Search for the cell housing the specified text and yield its (X, Y) center coordinate. 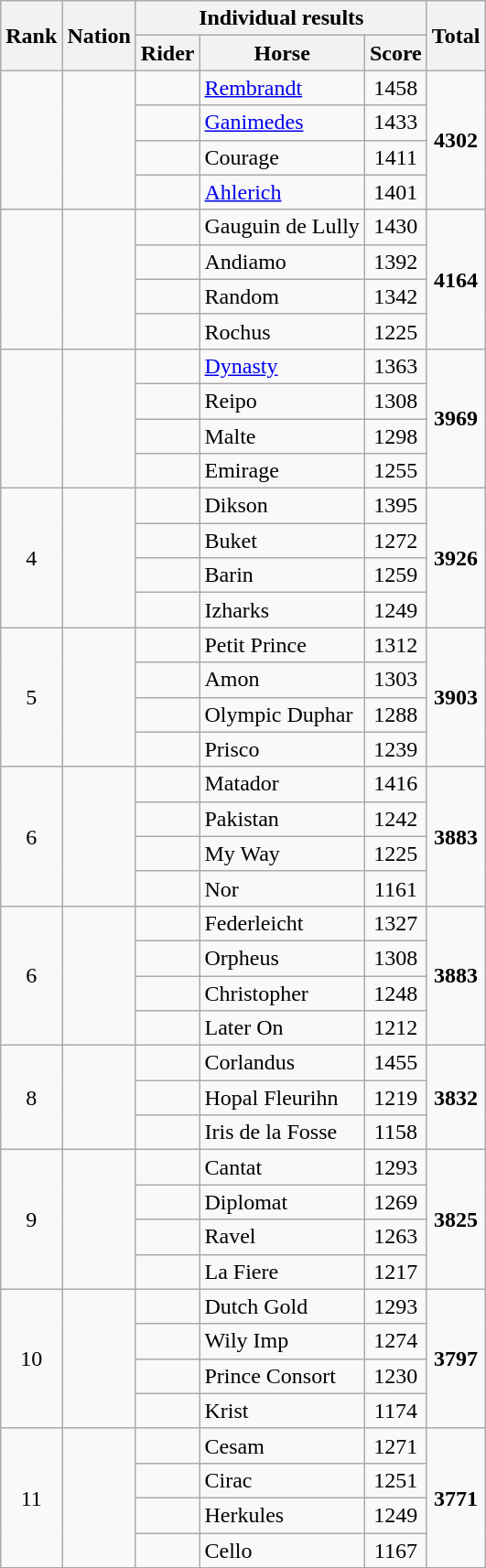
Buket (282, 541)
Dutch Gold (282, 1306)
4 (31, 558)
Ravel (282, 1237)
3797 (456, 1359)
1342 (395, 296)
8 (31, 1098)
1416 (395, 784)
Pakistan (282, 819)
3825 (456, 1219)
1363 (395, 366)
Krist (282, 1411)
1395 (395, 506)
4164 (456, 279)
1303 (395, 680)
1248 (395, 993)
1272 (395, 541)
9 (31, 1219)
Barin (282, 575)
1271 (395, 1445)
Federleicht (282, 923)
Andiamo (282, 262)
1298 (395, 436)
Cello (282, 1551)
1392 (395, 262)
1158 (395, 1133)
Later On (282, 1028)
Cantat (282, 1167)
1455 (395, 1063)
1239 (395, 749)
1242 (395, 819)
La Fiere (282, 1272)
Christopher (282, 993)
3903 (456, 697)
3832 (456, 1098)
1433 (395, 123)
Iris de la Fosse (282, 1133)
4302 (456, 140)
1430 (395, 227)
Rochus (282, 331)
Corlandus (282, 1063)
1312 (395, 645)
Nor (282, 888)
1161 (395, 888)
1411 (395, 157)
Amon (282, 680)
Total (456, 36)
My Way (282, 854)
Score (395, 53)
Olympic Duphar (282, 714)
1327 (395, 923)
Herkules (282, 1515)
Cesam (282, 1445)
Random (282, 296)
Prisco (282, 749)
Gauguin de Lully (282, 227)
1274 (395, 1341)
10 (31, 1359)
Ganimedes (282, 123)
1217 (395, 1272)
Dynasty (282, 366)
Rank (31, 36)
1230 (395, 1376)
1288 (395, 714)
Malte (282, 436)
11 (31, 1498)
1167 (395, 1551)
1212 (395, 1028)
Wily Imp (282, 1341)
Orpheus (282, 958)
1174 (395, 1411)
1259 (395, 575)
1269 (395, 1202)
Cirac (282, 1480)
1255 (395, 471)
Emirage (282, 471)
1458 (395, 88)
Courage (282, 157)
Hopal Fleurihn (282, 1098)
1401 (395, 192)
3771 (456, 1498)
Izharks (282, 610)
Petit Prince (282, 645)
3969 (456, 418)
Individual results (281, 18)
Horse (282, 53)
Dikson (282, 506)
5 (31, 697)
Reipo (282, 401)
3926 (456, 558)
1263 (395, 1237)
Rembrandt (282, 88)
Matador (282, 784)
Diplomat (282, 1202)
Rider (167, 53)
Ahlerich (282, 192)
Nation (99, 36)
1219 (395, 1098)
1251 (395, 1480)
Prince Consort (282, 1376)
